Locate the cell with the specified text and output its (X, Y) center coordinate. 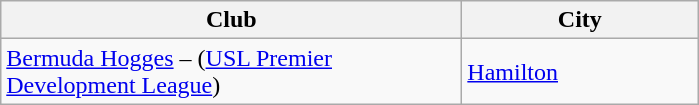
Bermuda Hogges – (USL Premier Development League) (232, 72)
Club (232, 20)
Hamilton (580, 72)
City (580, 20)
